From the cell containing the given text, extract its center point as (x, y) coordinate. 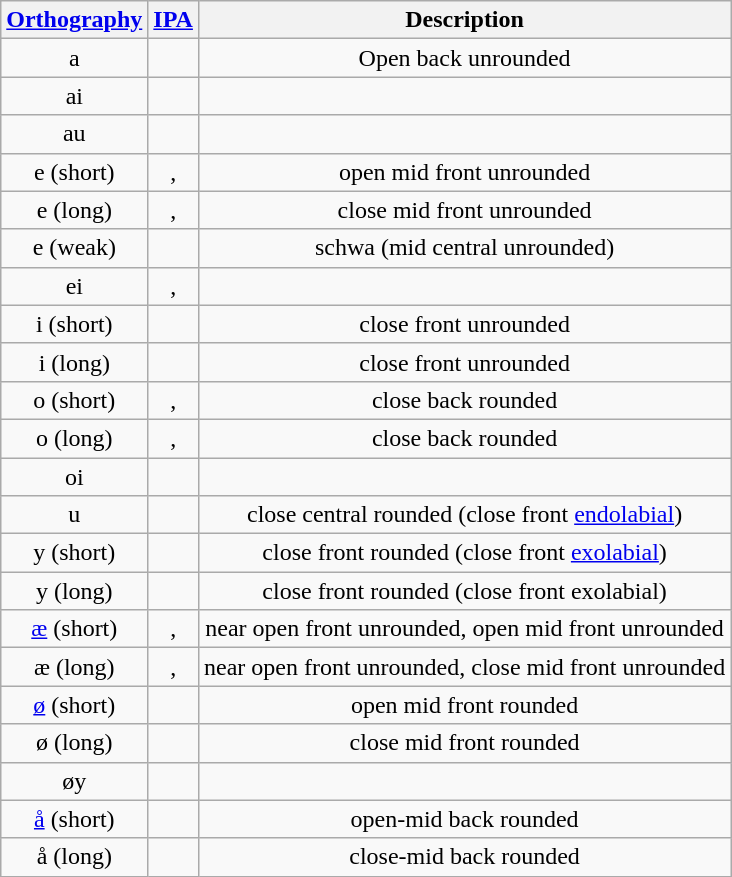
e (short) (74, 172)
ai (74, 96)
æ (short) (74, 629)
open-mid back rounded (464, 819)
open mid front rounded (464, 705)
IPA (174, 20)
Orthography (74, 20)
æ (long) (74, 667)
e (long) (74, 210)
Open back unrounded (464, 58)
y (long) (74, 591)
near open front unrounded, close mid front unrounded (464, 667)
a (74, 58)
i (long) (74, 362)
å (short) (74, 819)
close mid front rounded (464, 743)
ø (long) (74, 743)
oi (74, 477)
u (74, 515)
au (74, 134)
y (short) (74, 553)
schwa (mid central unrounded) (464, 248)
open mid front unrounded (464, 172)
ø (short) (74, 705)
close central rounded (close front endolabial) (464, 515)
i (short) (74, 324)
Description (464, 20)
øy (74, 781)
near open front unrounded, open mid front unrounded (464, 629)
close mid front unrounded (464, 210)
close-mid back rounded (464, 857)
o (long) (74, 438)
o (short) (74, 400)
ei (74, 286)
e (weak) (74, 248)
å (long) (74, 857)
